Pinpoint the cell where the given text exists, returning its [X, Y] midpoint coordinate. 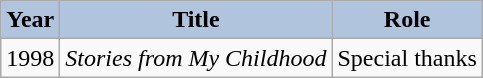
Stories from My Childhood [196, 58]
Title [196, 20]
Year [30, 20]
Role [407, 20]
1998 [30, 58]
Special thanks [407, 58]
